Scan for the cell matching the given text and deliver its (X, Y) coordinate at center. 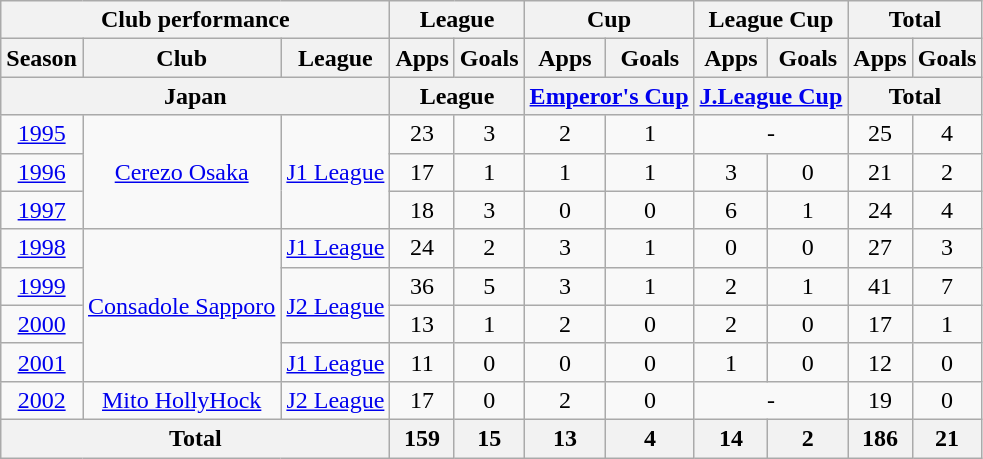
41 (880, 286)
Season (42, 58)
25 (880, 134)
1999 (42, 286)
Consadole Sapporo (181, 305)
Club (181, 58)
1998 (42, 248)
11 (422, 362)
Japan (196, 96)
23 (422, 134)
18 (422, 210)
186 (880, 438)
6 (731, 210)
36 (422, 286)
Cerezo Osaka (181, 172)
19 (880, 400)
Club performance (196, 20)
5 (489, 286)
League Cup (771, 20)
12 (880, 362)
2002 (42, 400)
27 (880, 248)
15 (489, 438)
2001 (42, 362)
J.League Cup (771, 96)
2000 (42, 324)
159 (422, 438)
1996 (42, 172)
7 (947, 286)
Mito HollyHock (181, 400)
1995 (42, 134)
Cup (609, 20)
1997 (42, 210)
Emperor's Cup (609, 96)
14 (731, 438)
